From the cell containing the given text, extract its center point as [X, Y] coordinate. 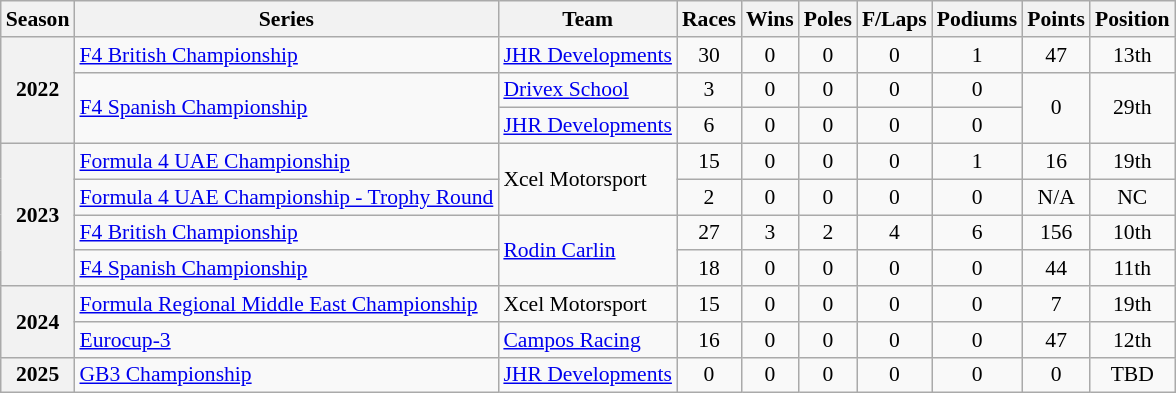
27 [709, 233]
156 [1056, 233]
Drivex School [588, 90]
Races [709, 19]
11th [1132, 269]
Formula 4 UAE Championship [286, 162]
30 [709, 55]
Rodin Carlin [588, 250]
44 [1056, 269]
18 [709, 269]
2024 [38, 322]
NC [1132, 197]
F/Laps [894, 19]
Podiums [978, 19]
12th [1132, 340]
Series [286, 19]
N/A [1056, 197]
2022 [38, 90]
10th [1132, 233]
Position [1132, 19]
Eurocup-3 [286, 340]
Formula Regional Middle East Championship [286, 304]
7 [1056, 304]
Season [38, 19]
TBD [1132, 375]
Campos Racing [588, 340]
GB3 Championship [286, 375]
2025 [38, 375]
Team [588, 19]
Poles [828, 19]
29th [1132, 108]
Formula 4 UAE Championship - Trophy Round [286, 197]
13th [1132, 55]
Wins [770, 19]
4 [894, 233]
Points [1056, 19]
2023 [38, 215]
